Find where the given text appears and provide that cell's center as (X, Y) coordinate. 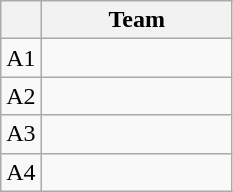
A2 (21, 96)
A1 (21, 58)
Team (136, 20)
A3 (21, 134)
A4 (21, 172)
